Output the (x, y) coordinate of the center of the cell containing the given text.  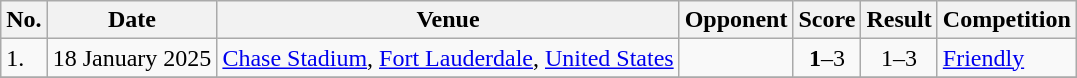
1. (24, 58)
Competition (1006, 20)
Friendly (1006, 58)
Date (132, 20)
Score (827, 20)
Chase Stadium, Fort Lauderdale, United States (448, 58)
No. (24, 20)
Result (899, 20)
Venue (448, 20)
18 January 2025 (132, 58)
Opponent (736, 20)
